Identify which cell holds the provided text, then report its (X, Y) central coordinate. 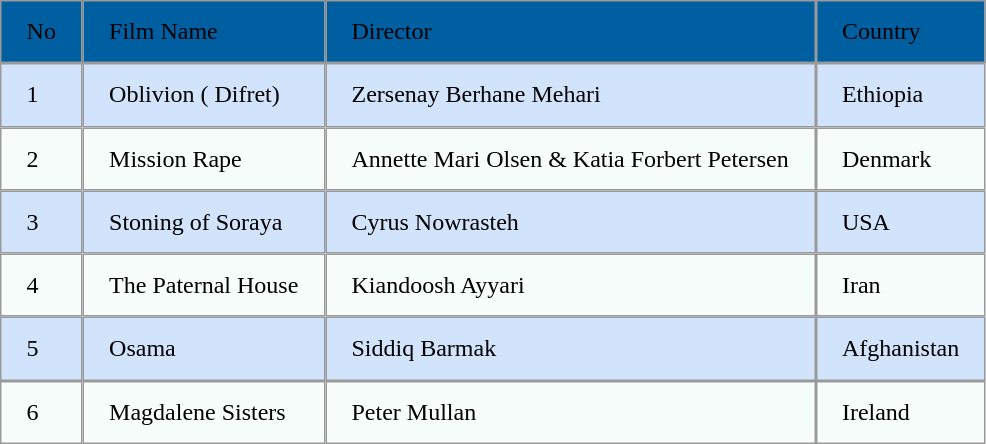
Ethiopia (900, 94)
Film Name (203, 32)
Osama (203, 348)
1 (41, 94)
Director (570, 32)
Magdalene Sisters (203, 412)
Afghanistan (900, 348)
No (41, 32)
Oblivion ( Difret) (203, 94)
Denmark (900, 158)
The Paternal House (203, 286)
2 (41, 158)
Kiandoosh Ayyari (570, 286)
Mission Rape (203, 158)
4 (41, 286)
Cyrus Nowrasteh (570, 222)
Annette Mari Olsen & Katia Forbert Petersen (570, 158)
Zersenay Berhane Mehari (570, 94)
3 (41, 222)
Country (900, 32)
Peter Mullan (570, 412)
Siddiq Barmak (570, 348)
5 (41, 348)
Ireland (900, 412)
Stoning of Soraya (203, 222)
6 (41, 412)
USA (900, 222)
Iran (900, 286)
